Detect which cell encompasses the target text, then output its [X, Y] center coordinate. 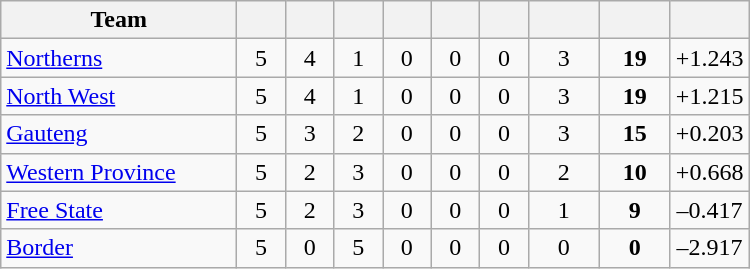
9 [634, 210]
10 [634, 172]
Northerns [119, 58]
North West [119, 96]
+1.215 [710, 96]
+1.243 [710, 58]
–2.917 [710, 248]
Border [119, 248]
15 [634, 134]
–0.417 [710, 210]
Team [119, 20]
Western Province [119, 172]
+0.668 [710, 172]
Free State [119, 210]
+0.203 [710, 134]
Gauteng [119, 134]
